From the cell containing the given text, extract its center point as [x, y] coordinate. 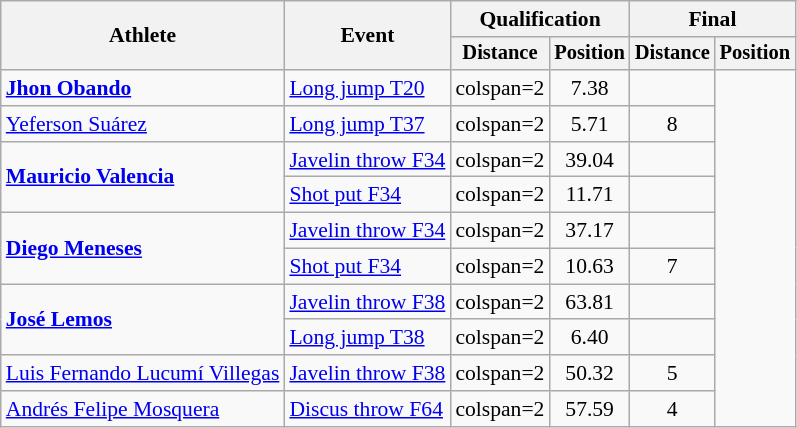
Qualification [540, 19]
63.81 [589, 302]
8 [672, 124]
Event [367, 36]
57.59 [589, 409]
11.71 [589, 195]
Athlete [143, 36]
5.71 [589, 124]
7 [672, 267]
Luis Fernando Lucumí Villegas [143, 373]
10.63 [589, 267]
6.40 [589, 338]
4 [672, 409]
7.38 [589, 88]
Long jump T38 [367, 338]
Long jump T20 [367, 88]
Andrés Felipe Mosquera [143, 409]
Diego Meneses [143, 248]
5 [672, 373]
50.32 [589, 373]
Long jump T37 [367, 124]
Yeferson Suárez [143, 124]
José Lemos [143, 320]
Mauricio Valencia [143, 178]
39.04 [589, 160]
Jhon Obando [143, 88]
Discus throw F64 [367, 409]
Final [712, 19]
37.17 [589, 231]
